Identify which cell holds the provided text, then report its (X, Y) central coordinate. 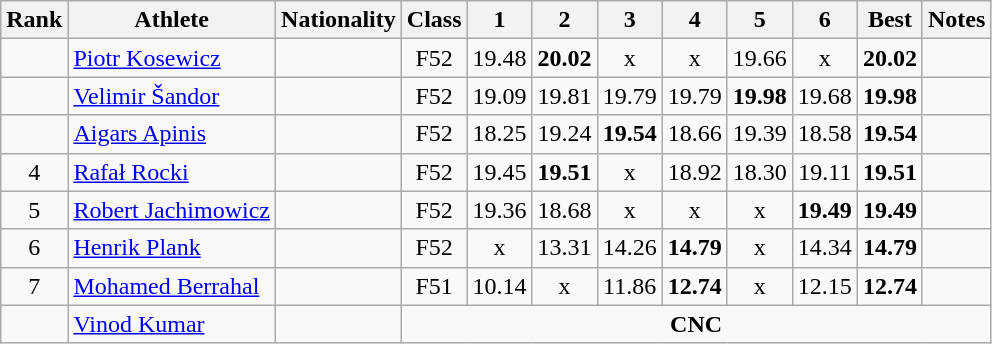
19.48 (500, 58)
3 (630, 20)
19.11 (824, 172)
18.68 (564, 210)
Best (890, 20)
19.39 (760, 134)
19.68 (824, 96)
14.34 (824, 248)
19.09 (500, 96)
CNC (696, 324)
Piotr Kosewicz (172, 58)
13.31 (564, 248)
Mohamed Berrahal (172, 286)
7 (34, 286)
Rafał Rocki (172, 172)
Velimir Šandor (172, 96)
10.14 (500, 286)
18.30 (760, 172)
18.58 (824, 134)
Nationality (339, 20)
Athlete (172, 20)
18.25 (500, 134)
2 (564, 20)
18.92 (694, 172)
Class (434, 20)
Aigars Apinis (172, 134)
12.15 (824, 286)
F51 (434, 286)
Robert Jachimowicz (172, 210)
Notes (956, 20)
19.81 (564, 96)
14.26 (630, 248)
Henrik Plank (172, 248)
19.36 (500, 210)
19.66 (760, 58)
19.24 (564, 134)
Rank (34, 20)
1 (500, 20)
Vinod Kumar (172, 324)
18.66 (694, 134)
19.45 (500, 172)
11.86 (630, 286)
